Identify which cell holds the provided text, then report its (X, Y) central coordinate. 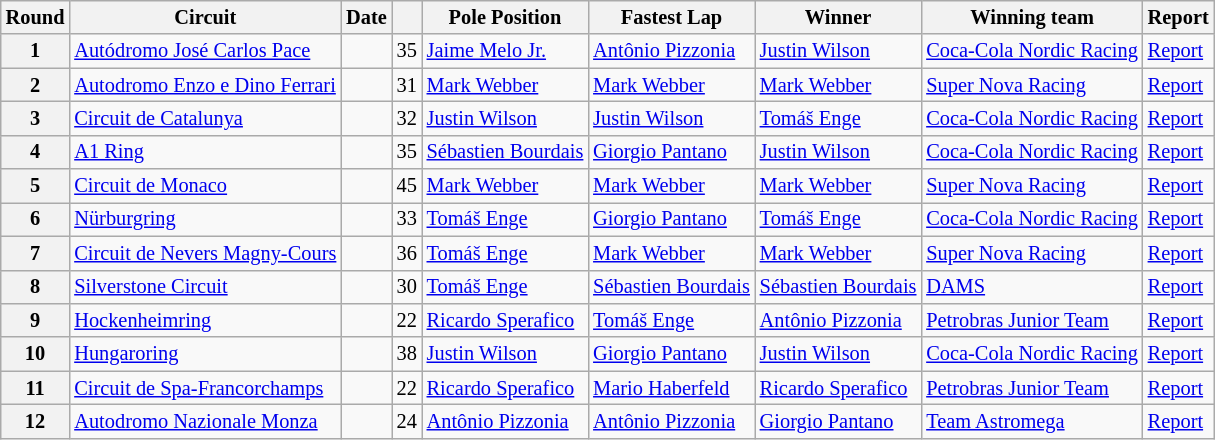
36 (407, 253)
Team Astromega (1032, 421)
Round (36, 17)
11 (36, 388)
Hungaroring (205, 354)
24 (407, 421)
Circuit de Nevers Magny-Cours (205, 253)
45 (407, 186)
Nürburgring (205, 219)
38 (407, 354)
Autódromo José Carlos Pace (205, 51)
4 (36, 152)
3 (36, 118)
8 (36, 287)
Winner (838, 17)
6 (36, 219)
10 (36, 354)
9 (36, 320)
2 (36, 85)
30 (407, 287)
Pole Position (506, 17)
1 (36, 51)
12 (36, 421)
32 (407, 118)
31 (407, 85)
Hockenheimring (205, 320)
DAMS (1032, 287)
5 (36, 186)
Circuit de Spa-Francorchamps (205, 388)
Date (366, 17)
Mario Haberfeld (672, 388)
Autodromo Enzo e Dino Ferrari (205, 85)
Autodromo Nazionale Monza (205, 421)
7 (36, 253)
Circuit de Monaco (205, 186)
Silverstone Circuit (205, 287)
Winning team (1032, 17)
A1 Ring (205, 152)
33 (407, 219)
Circuit (205, 17)
Fastest Lap (672, 17)
Circuit de Catalunya (205, 118)
Jaime Melo Jr. (506, 51)
